Scan for the cell matching the given text and deliver its [x, y] coordinate at center. 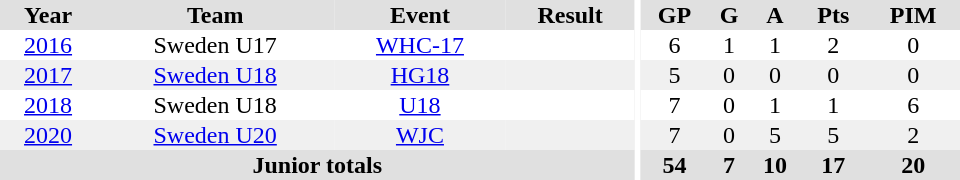
Year [48, 15]
2020 [48, 135]
Sweden U20 [215, 135]
54 [674, 165]
Result [570, 15]
Team [215, 15]
WHC-17 [420, 45]
Sweden U17 [215, 45]
Junior totals [318, 165]
GP [674, 15]
WJC [420, 135]
2018 [48, 105]
2016 [48, 45]
2017 [48, 75]
Event [420, 15]
A [774, 15]
10 [774, 165]
G [730, 15]
17 [833, 165]
U18 [420, 105]
HG18 [420, 75]
Pts [833, 15]
PIM [913, 15]
20 [913, 165]
